Scan for the cell matching the given text and deliver its [x, y] coordinate at center. 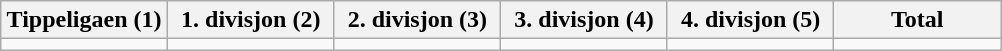
1. divisjon (2) [250, 20]
Tippeligaen (1) [84, 20]
2. divisjon (3) [418, 20]
3. divisjon (4) [584, 20]
4. divisjon (5) [750, 20]
Total [918, 20]
